Search for the cell housing the specified text and yield its [X, Y] center coordinate. 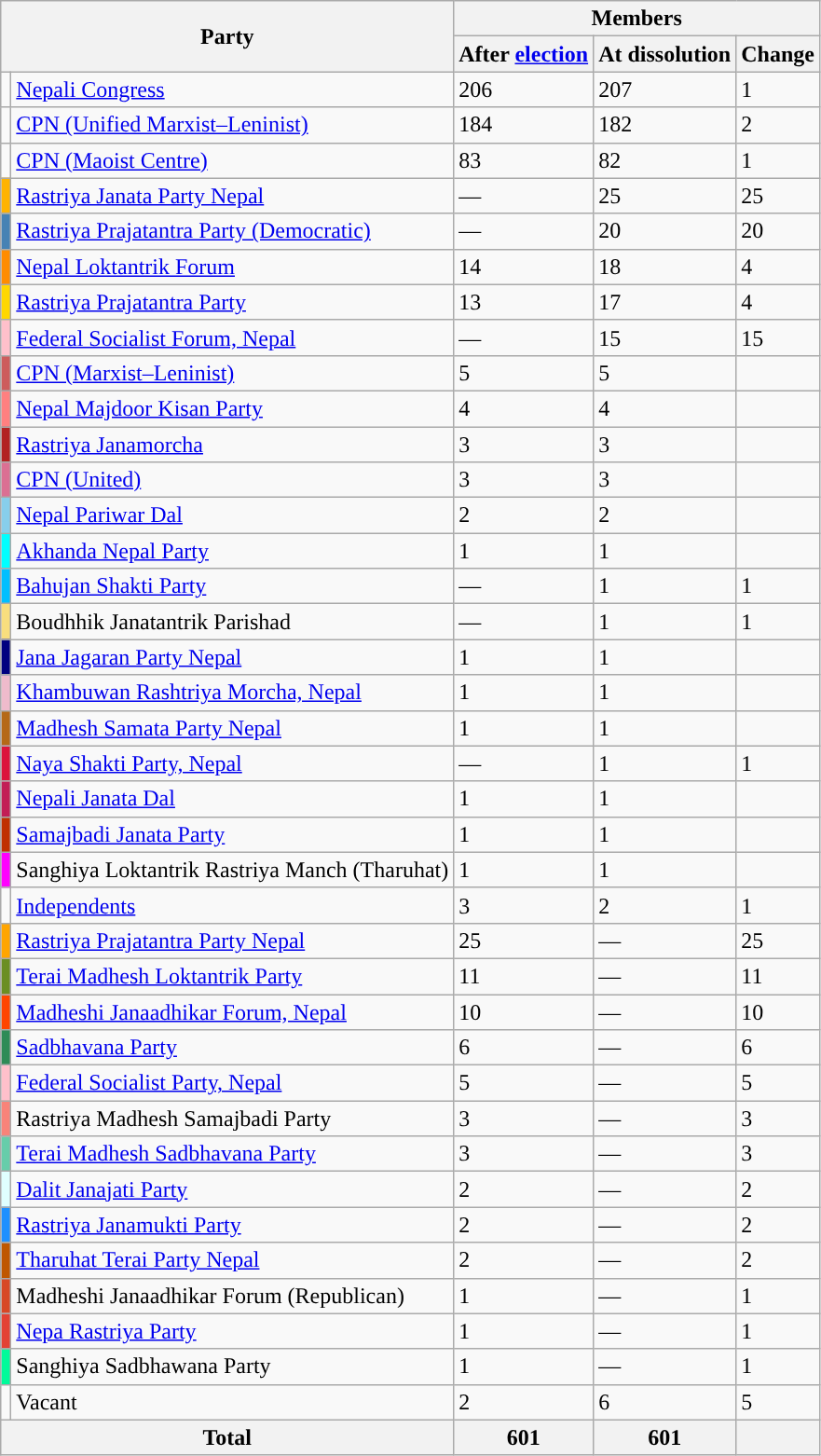
17 [665, 302]
Change [778, 54]
Members [637, 19]
Tharuhat Terai Party Nepal [233, 1260]
184 [524, 125]
Rastriya Janamorcha [233, 445]
Vacant [233, 1402]
Rastriya Prajatantra Party [233, 302]
Madheshi Janaadhikar Forum, Nepal [233, 1011]
207 [665, 89]
CPN (Marxist–Leninist) [233, 373]
Nepali Congress [233, 89]
Madhesh Samata Party Nepal [233, 728]
14 [524, 267]
Sadbhavana Party [233, 1048]
Total [227, 1437]
Independents [233, 905]
Sanghiya Sadbhawana Party [233, 1367]
Sanghiya Loktantrik Rastriya Manch (Tharuhat) [233, 870]
Dalit Janajati Party [233, 1189]
At dissolution [665, 54]
After election [524, 54]
83 [524, 160]
Jana Jagaran Party Nepal [233, 657]
CPN (Unified Marxist–Leninist) [233, 125]
Nepal Majdoor Kisan Party [233, 408]
Federal Socialist Forum, Nepal [233, 337]
Rastriya Janata Party Nepal [233, 196]
13 [524, 302]
Boudhhik Janatantrik Parishad [233, 622]
Khambuwan Rashtriya Morcha, Nepal [233, 693]
Federal Socialist Party, Nepal [233, 1083]
Nepa Rastriya Party [233, 1331]
Nepali Janata Dal [233, 799]
182 [665, 125]
Terai Madhesh Sadbhavana Party [233, 1154]
Rastriya Madhesh Samajbadi Party [233, 1119]
Bahujan Shakti Party [233, 586]
206 [524, 89]
CPN (United) [233, 480]
18 [665, 267]
Nepal Pariwar Dal [233, 515]
Madheshi Janaadhikar Forum (Republican) [233, 1296]
Rastriya Janamukti Party [233, 1225]
CPN (Maoist Centre) [233, 160]
Party [227, 36]
Rastriya Prajatantra Party Nepal [233, 941]
Akhanda Nepal Party [233, 551]
Naya Shakti Party, Nepal [233, 763]
82 [665, 160]
Nepal Loktantrik Forum [233, 267]
Rastriya Prajatantra Party (Democratic) [233, 231]
Terai Madhesh Loktantrik Party [233, 976]
Samajbadi Janata Party [233, 834]
